Find where the given text appears and provide that cell's center as (x, y) coordinate. 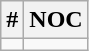
NOC (56, 20)
# (12, 20)
